Return the (x, y) coordinate for the center point of the cell that contains the specified text.  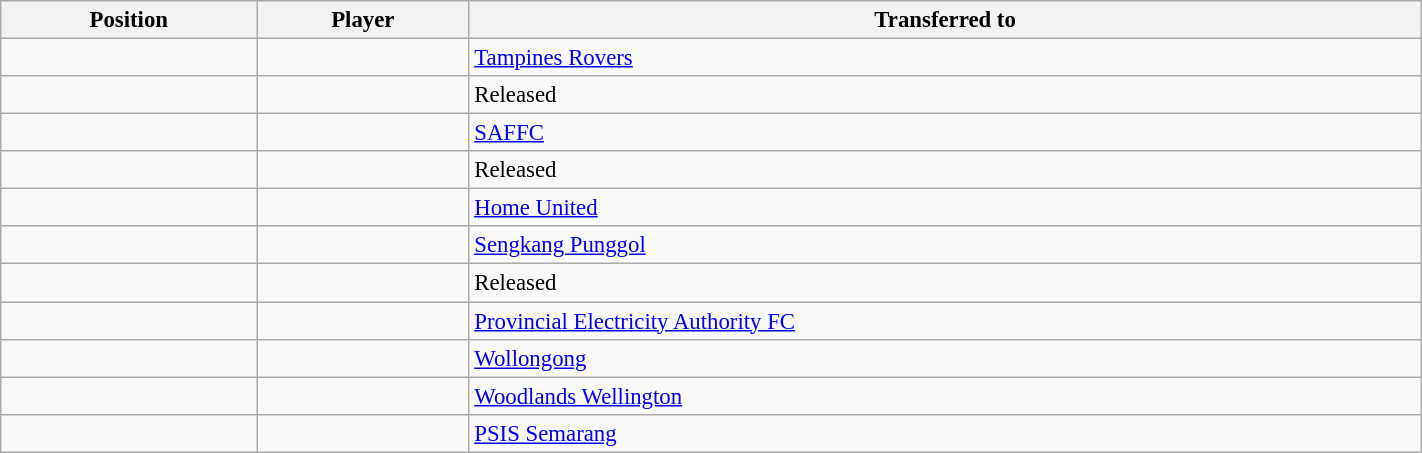
Transferred to (945, 20)
Player (363, 20)
Home United (945, 208)
SAFFC (945, 133)
Wollongong (945, 358)
PSIS Semarang (945, 433)
Woodlands Wellington (945, 396)
Position (129, 20)
Tampines Rovers (945, 58)
Provincial Electricity Authority FC (945, 321)
Sengkang Punggol (945, 245)
